Identify which cell holds the provided text, then report its [X, Y] central coordinate. 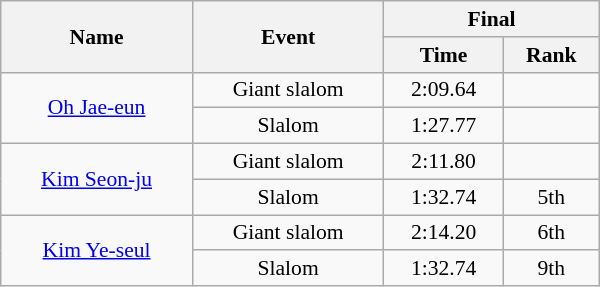
2:09.64 [444, 90]
2:14.20 [444, 233]
1:27.77 [444, 126]
6th [551, 233]
Kim Seon-ju [97, 180]
Name [97, 36]
9th [551, 269]
Final [492, 19]
Time [444, 55]
Kim Ye-seul [97, 250]
Event [288, 36]
5th [551, 197]
Rank [551, 55]
Oh Jae-eun [97, 108]
2:11.80 [444, 162]
